For the text-containing cell, return its midpoint in [X, Y] coordinate format. 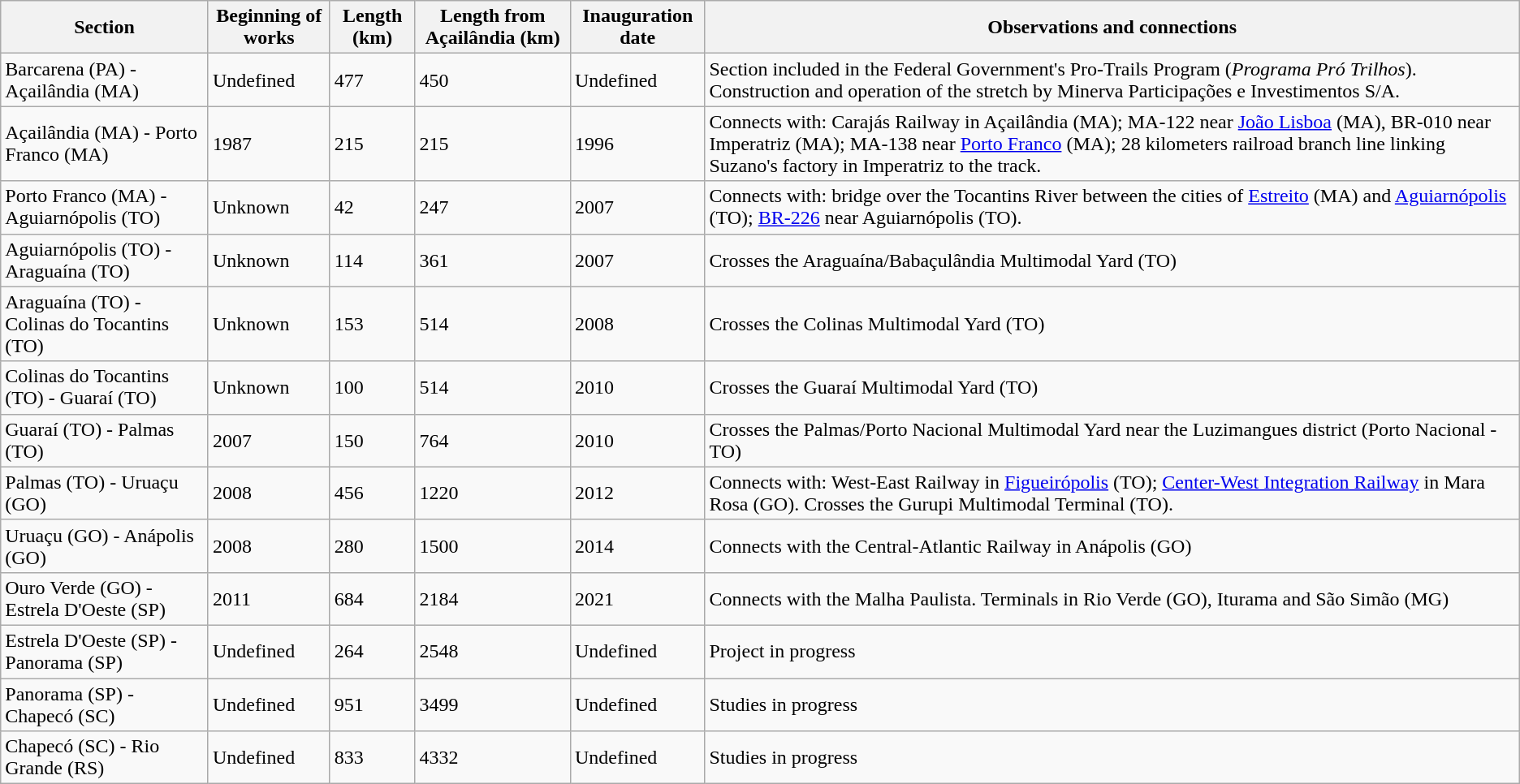
4332 [492, 758]
3499 [492, 704]
1987 [269, 144]
Crosses the Palmas/Porto Nacional Multimodal Yard near the Luzimangues district (Porto Nacional - TO) [1112, 440]
Porto Franco (MA) - Aguiarnópolis (TO) [105, 208]
2548 [492, 651]
477 [372, 80]
Connects with the Central-Atlantic Railway in Anápolis (GO) [1112, 545]
Connects with: bridge over the Tocantins River between the cities of Estreito (MA) and Aguiarnópolis (TO); BR-226 near Aguiarnópolis (TO). [1112, 208]
1500 [492, 545]
Length (km) [372, 28]
100 [372, 388]
684 [372, 599]
833 [372, 758]
456 [372, 493]
Section [105, 28]
Chapecó (SC) - Rio Grande (RS) [105, 758]
Project in progress [1112, 651]
Aguiarnópolis (TO) - Araguaína (TO) [105, 260]
Length from Açailândia (km) [492, 28]
Araguaína (TO) - Colinas do Tocantins (TO) [105, 324]
Uruaçu (GO) - Anápolis (GO) [105, 545]
764 [492, 440]
951 [372, 704]
Crosses the Guaraí Multimodal Yard (TO) [1112, 388]
2184 [492, 599]
450 [492, 80]
Açailândia (MA) - Porto Franco (MA) [105, 144]
2011 [269, 599]
Crosses the Colinas Multimodal Yard (TO) [1112, 324]
Barcarena (PA) - Açailândia (MA) [105, 80]
2012 [637, 493]
Panorama (SP) - Chapecó (SC) [105, 704]
264 [372, 651]
247 [492, 208]
Ouro Verde (GO) - Estrela D'Oeste (SP) [105, 599]
Crosses the Araguaína/Babaçulândia Multimodal Yard (TO) [1112, 260]
280 [372, 545]
Connects with the Malha Paulista. Terminals in Rio Verde (GO), Iturama and São Simão (MG) [1112, 599]
Colinas do Tocantins (TO) - Guaraí (TO) [105, 388]
114 [372, 260]
1996 [637, 144]
Beginning of works [269, 28]
42 [372, 208]
Estrela D'Oeste (SP) - Panorama (SP) [105, 651]
1220 [492, 493]
Guaraí (TO) - Palmas (TO) [105, 440]
361 [492, 260]
Palmas (TO) - Uruaçu (GO) [105, 493]
2014 [637, 545]
Inauguration date [637, 28]
150 [372, 440]
Observations and connections [1112, 28]
2021 [637, 599]
153 [372, 324]
